Identify which cell holds the provided text, then report its [x, y] central coordinate. 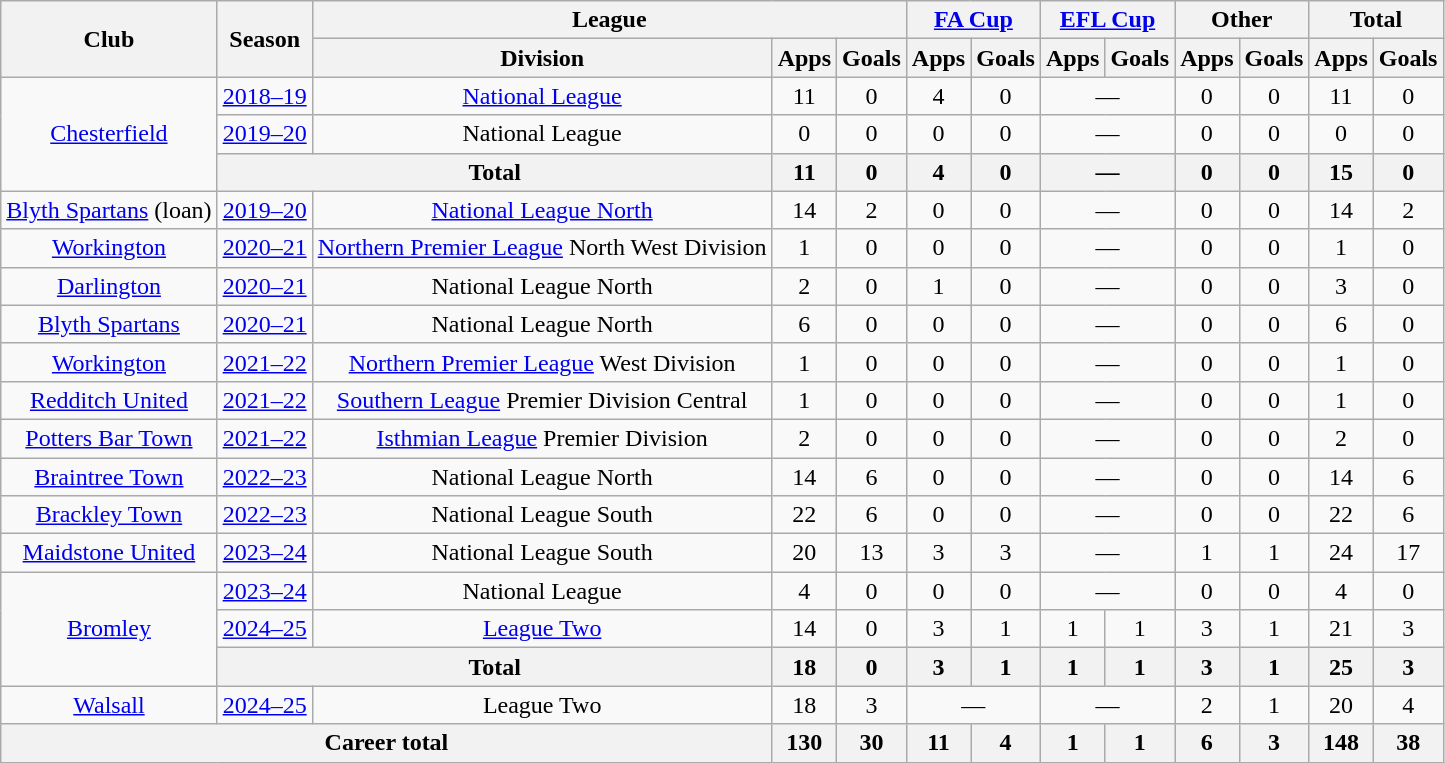
EFL Cup [1107, 20]
Walsall [109, 705]
Blyth Spartans (loan) [109, 210]
Career total [386, 743]
21 [1341, 629]
Blyth Spartans [109, 324]
2018–19 [264, 96]
15 [1341, 172]
148 [1341, 743]
Darlington [109, 286]
Bromley [109, 629]
13 [872, 553]
Southern League Premier Division Central [542, 400]
Braintree Town [109, 477]
Isthmian League Premier Division [542, 438]
38 [1408, 743]
Club [109, 39]
24 [1341, 553]
25 [1341, 667]
FA Cup [973, 20]
Potters Bar Town [109, 438]
Season [264, 39]
Redditch United [109, 400]
Division [542, 58]
Maidstone United [109, 553]
Brackley Town [109, 515]
Chesterfield [109, 134]
30 [872, 743]
17 [1408, 553]
130 [804, 743]
Northern Premier League North West Division [542, 248]
Northern Premier League West Division [542, 362]
League [609, 20]
Other [1242, 20]
